Detect which cell encompasses the target text, then output its [X, Y] center coordinate. 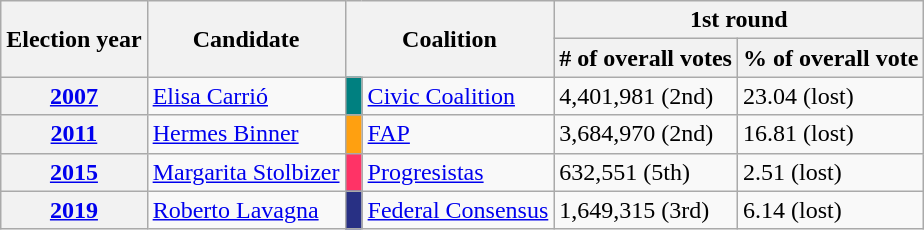
4,401,981 (2nd) [646, 96]
FAP [458, 134]
2011 [74, 134]
Roberto Lavagna [246, 210]
Coalition [450, 39]
Federal Consensus [458, 210]
6.14 (lost) [830, 210]
632,551 (5th) [646, 172]
Progresistas [458, 172]
3,684,970 (2nd) [646, 134]
Candidate [246, 39]
Civic Coalition [458, 96]
2007 [74, 96]
Margarita Stolbizer [246, 172]
16.81 (lost) [830, 134]
1st round [739, 20]
# of overall votes [646, 58]
Hermes Binner [246, 134]
2019 [74, 210]
2015 [74, 172]
1,649,315 (3rd) [646, 210]
Election year [74, 39]
23.04 (lost) [830, 96]
Elisa Carrió [246, 96]
2.51 (lost) [830, 172]
% of overall vote [830, 58]
